Output the [X, Y] coordinate of the center of the cell containing the given text.  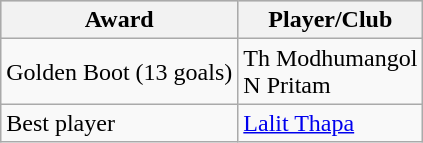
Golden Boot (13 goals) [120, 72]
Best player [120, 123]
Lalit Thapa [330, 123]
Player/Club [330, 20]
Th Modhumangol N Pritam [330, 72]
Award [120, 20]
